Search for the cell housing the specified text and yield its (x, y) center coordinate. 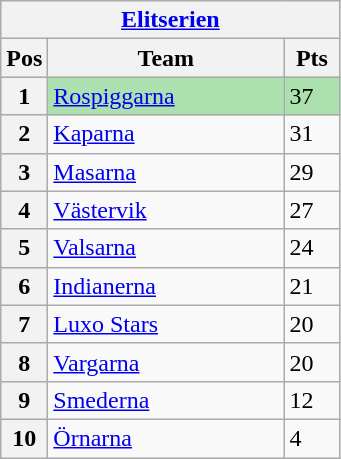
Pts (312, 58)
7 (24, 324)
3 (24, 172)
Pos (24, 58)
9 (24, 400)
Kaparna (166, 134)
Örnarna (166, 438)
Elitserien (170, 20)
Rospiggarna (166, 96)
Västervik (166, 210)
2 (24, 134)
Luxo Stars (166, 324)
Team (166, 58)
6 (24, 286)
10 (24, 438)
Smederna (166, 400)
5 (24, 248)
Masarna (166, 172)
1 (24, 96)
27 (312, 210)
29 (312, 172)
Vargarna (166, 362)
8 (24, 362)
31 (312, 134)
Indianerna (166, 286)
37 (312, 96)
24 (312, 248)
12 (312, 400)
Valsarna (166, 248)
21 (312, 286)
